Provide the [X, Y] coordinate of the cell's center where the given text is located.  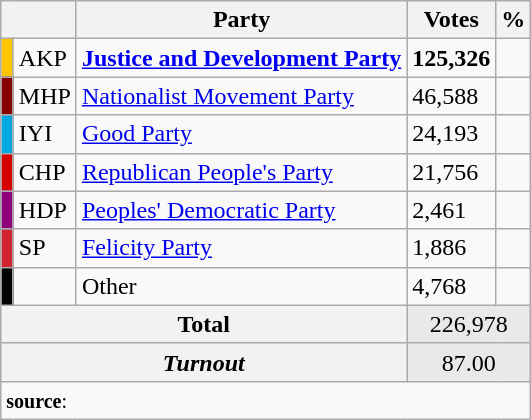
Justice and Development Party [241, 58]
Total [204, 324]
CHP [44, 172]
46,588 [452, 96]
Turnout [204, 362]
226,978 [469, 324]
SP [44, 248]
24,193 [452, 134]
Good Party [241, 134]
Votes [452, 20]
Party [241, 20]
AKP [44, 58]
1,886 [452, 248]
HDP [44, 210]
MHP [44, 96]
Other [241, 286]
21,756 [452, 172]
IYI [44, 134]
Felicity Party [241, 248]
Peoples' Democratic Party [241, 210]
source: [266, 400]
87.00 [469, 362]
4,768 [452, 286]
2,461 [452, 210]
Nationalist Movement Party [241, 96]
% [514, 20]
Republican People's Party [241, 172]
125,326 [452, 58]
